Pinpoint the cell where the given text exists, returning its [x, y] midpoint coordinate. 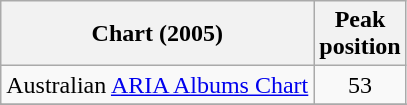
Chart (2005) [158, 34]
53 [360, 85]
Peakposition [360, 34]
Australian ARIA Albums Chart [158, 85]
